For the text-containing cell, return its midpoint in (x, y) coordinate format. 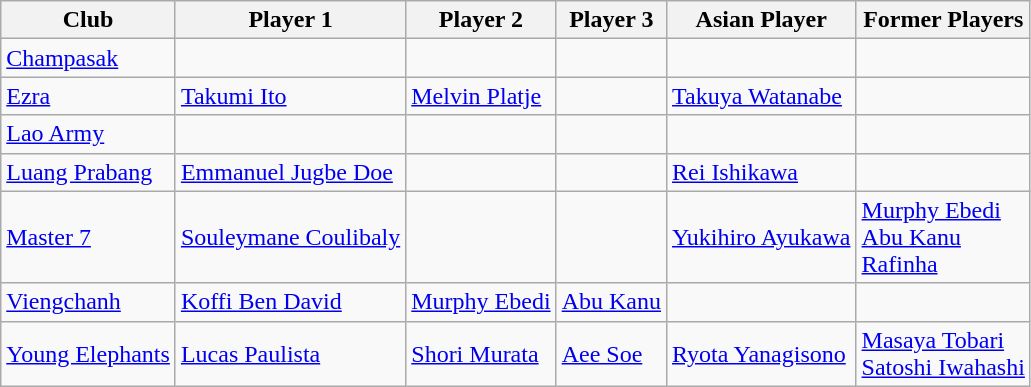
Club (88, 20)
Ezra (88, 96)
Koffi Ben David (290, 302)
Takumi Ito (290, 96)
Shori Murata (481, 354)
Lao Army (88, 134)
Ryota Yanagisono (762, 354)
Yukihiro Ayukawa (762, 237)
Champasak (88, 58)
Melvin Platje (481, 96)
Aee Soe (611, 354)
Murphy Ebedi Abu Kanu Rafinha (943, 237)
Emmanuel Jugbe Doe (290, 172)
Rei Ishikawa (762, 172)
Player 1 (290, 20)
Viengchanh (88, 302)
Young Elephants (88, 354)
Murphy Ebedi (481, 302)
Player 3 (611, 20)
Former Players (943, 20)
Abu Kanu (611, 302)
Luang Prabang (88, 172)
Souleymane Coulibaly (290, 237)
Asian Player (762, 20)
Master 7 (88, 237)
Masaya Tobari Satoshi Iwahashi (943, 354)
Player 2 (481, 20)
Takuya Watanabe (762, 96)
Lucas Paulista (290, 354)
